Identify which cell holds the provided text, then report its [X, Y] central coordinate. 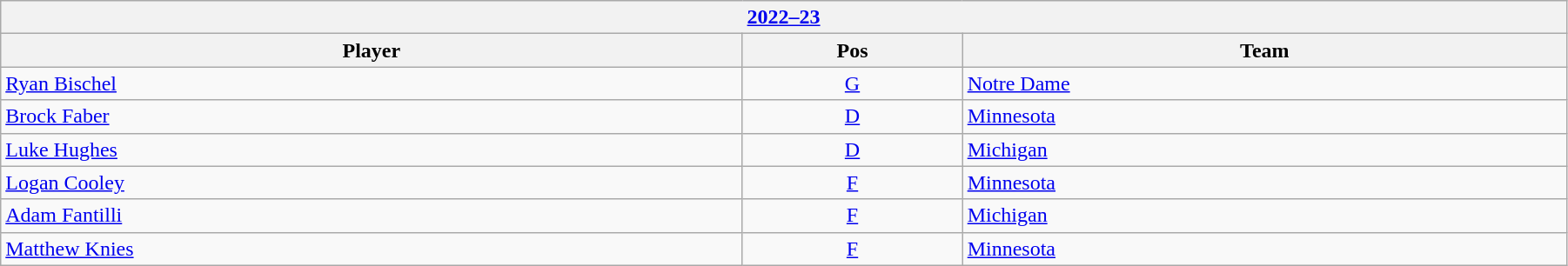
Logan Cooley [372, 183]
Matthew Knies [372, 249]
Player [372, 50]
2022–23 [784, 17]
Team [1264, 50]
Notre Dame [1264, 83]
Brock Faber [372, 116]
Pos [853, 50]
Adam Fantilli [372, 216]
Luke Hughes [372, 150]
G [853, 83]
Ryan Bischel [372, 83]
